Detect which cell encompasses the target text, then output its [X, Y] center coordinate. 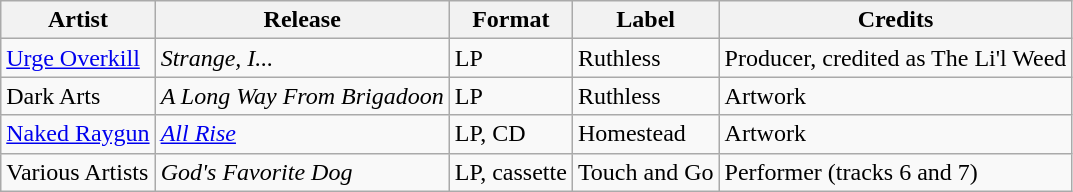
All Rise [302, 134]
God's Favorite Dog [302, 172]
Dark Arts [78, 96]
Urge Overkill [78, 58]
Various Artists [78, 172]
LP, CD [510, 134]
A Long Way From Brigadoon [302, 96]
Credits [896, 20]
Homestead [646, 134]
Label [646, 20]
Touch and Go [646, 172]
Strange, I... [302, 58]
Artist [78, 20]
Format [510, 20]
Performer (tracks 6 and 7) [896, 172]
Release [302, 20]
Producer, credited as The Li'l Weed [896, 58]
LP, cassette [510, 172]
Naked Raygun [78, 134]
